Pinpoint the cell where the given text exists, returning its [X, Y] midpoint coordinate. 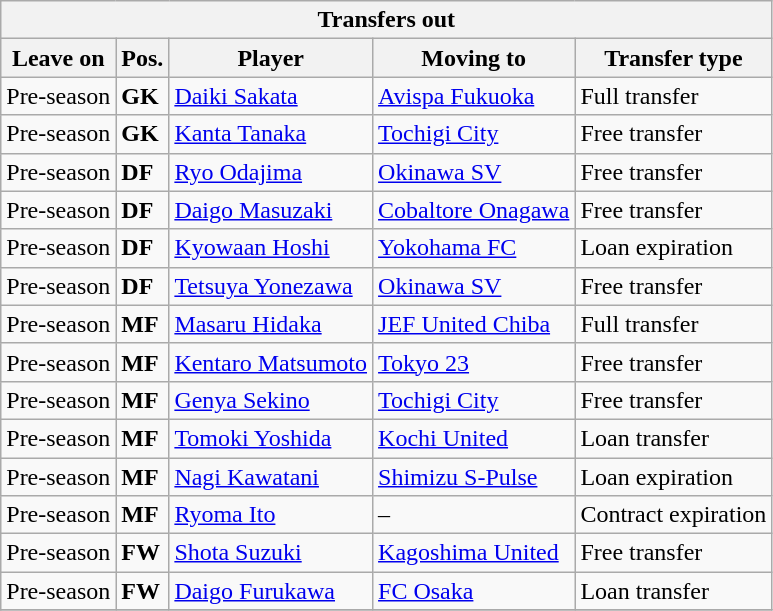
Kagoshima United [474, 553]
Daigo Furukawa [271, 591]
Moving to [474, 58]
Genya Sekino [271, 400]
Tokyo 23 [474, 362]
Leave on [58, 58]
Contract expiration [674, 515]
Kanta Tanaka [271, 134]
– [474, 515]
Ryo Odajima [271, 172]
Transfer type [674, 58]
Tomoki Yoshida [271, 438]
Kentaro Matsumoto [271, 362]
Yokohama FC [474, 248]
Cobaltore Onagawa [474, 210]
Avispa Fukuoka [474, 96]
Ryoma Ito [271, 515]
Pos. [142, 58]
FC Osaka [474, 591]
Transfers out [386, 20]
Tetsuya Yonezawa [271, 286]
Kyowaan Hoshi [271, 248]
Player [271, 58]
Shimizu S-Pulse [474, 477]
Masaru Hidaka [271, 324]
JEF United Chiba [474, 324]
Nagi Kawatani [271, 477]
Shota Suzuki [271, 553]
Daigo Masuzaki [271, 210]
Daiki Sakata [271, 96]
Kochi United [474, 438]
